Determine the [X, Y] coordinate at the center of the cell enclosing the given text.  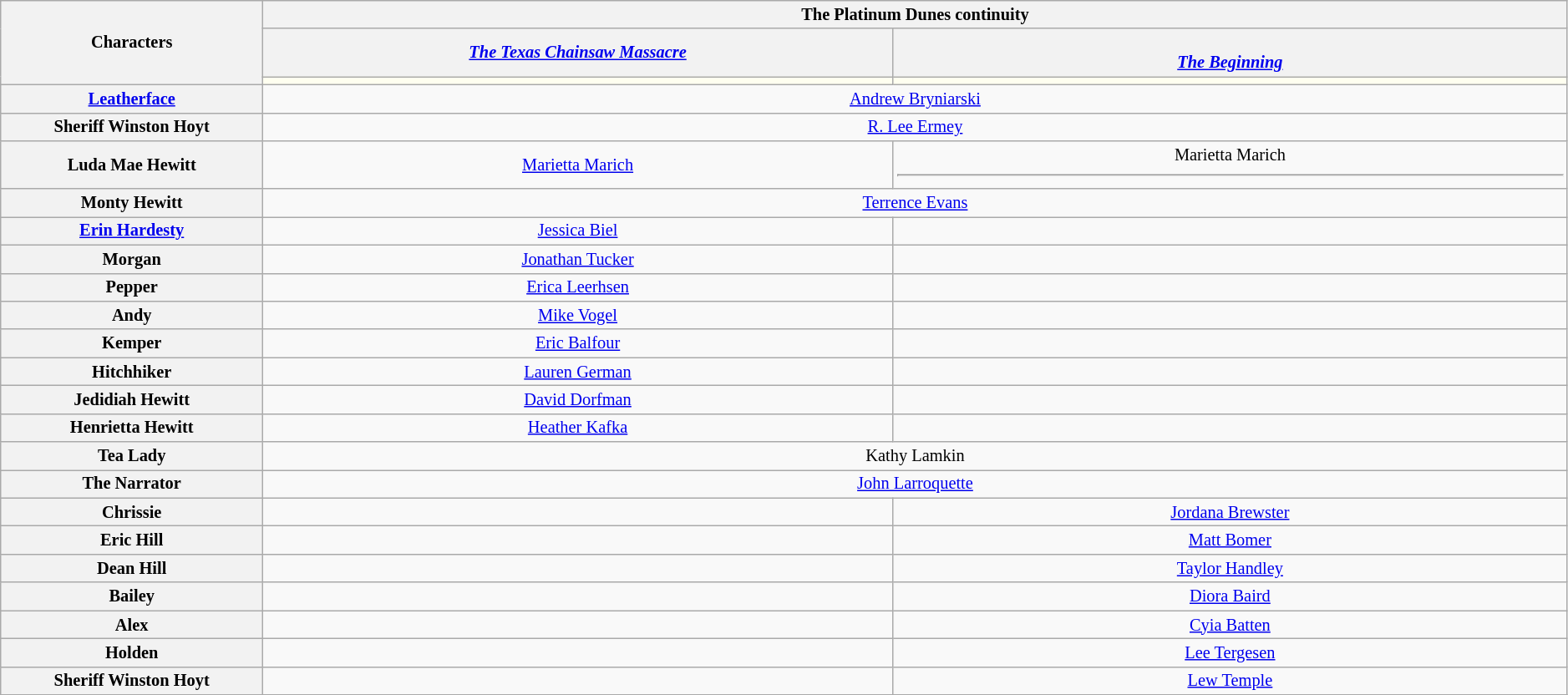
Morgan [132, 259]
Henrietta Hewitt [132, 428]
Monty Hewitt [132, 203]
Dean Hill [132, 568]
Lauren German [578, 372]
Erin Hardesty [132, 231]
Lee Tergesen [1231, 652]
Luda Mae Hewitt [132, 165]
Erica Leerhsen [578, 287]
Bailey [132, 596]
Jedidiah Hewitt [132, 399]
The Platinum Dunes continuity [916, 14]
Heather Kafka [578, 428]
Andy [132, 315]
Diora Baird [1231, 596]
Matt Bomer [1231, 540]
Hitchhiker [132, 372]
Holden [132, 652]
The Beginning [1231, 53]
Jessica Biel [578, 231]
Pepper [132, 287]
Leatherface [132, 99]
Kemper [132, 343]
Mike Vogel [578, 315]
John Larroquette [916, 484]
The Texas Chainsaw Massacre [578, 53]
Eric Hill [132, 540]
David Dorfman [578, 399]
R. Lee Ermey [916, 127]
Jordana Brewster [1231, 512]
Alex [132, 625]
Andrew Bryniarski [916, 99]
Jonathan Tucker [578, 259]
The Narrator [132, 484]
Eric Balfour [578, 343]
Terrence Evans [916, 203]
Tea Lady [132, 456]
Chrissie [132, 512]
Kathy Lamkin [916, 456]
Lew Temple [1231, 681]
Cyia Batten [1231, 625]
Characters [132, 42]
Taylor Handley [1231, 568]
